Locate the cell with the specified text and output its [x, y] center coordinate. 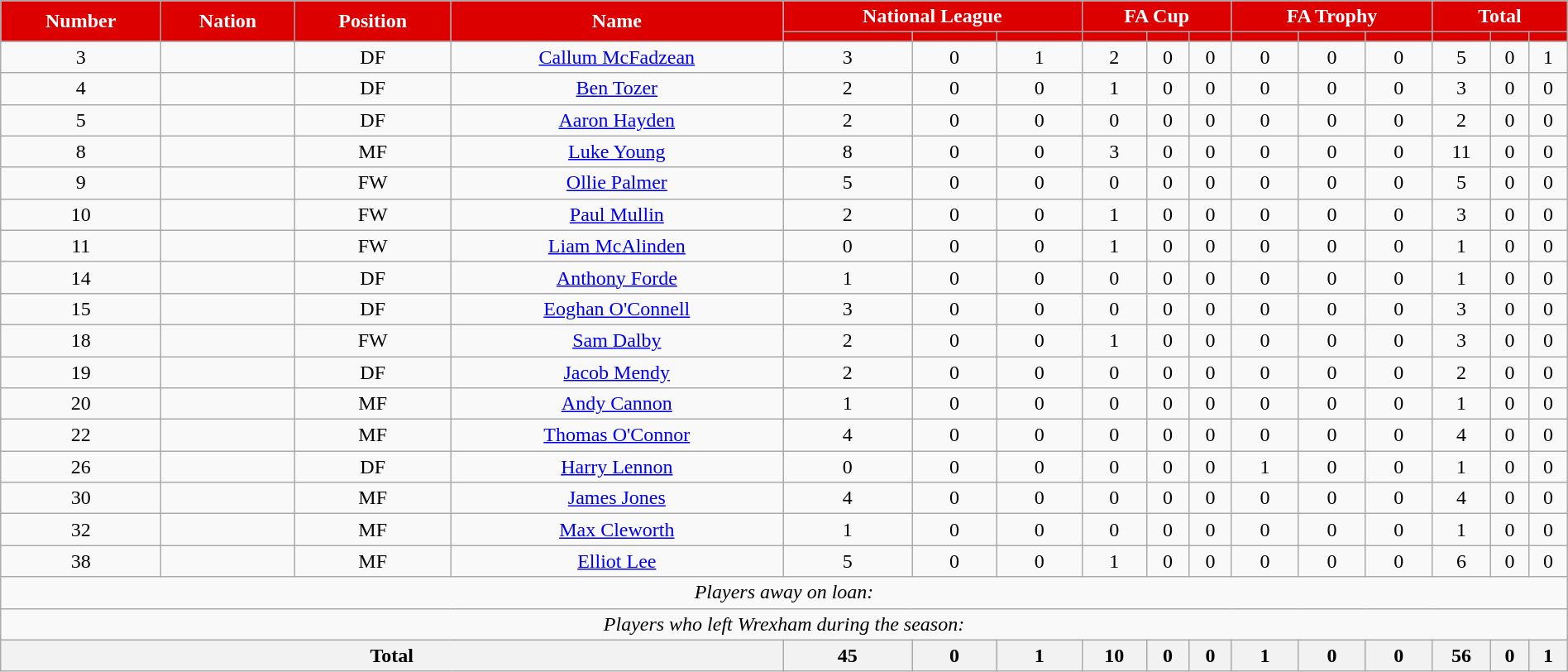
6 [1462, 561]
Aaron Hayden [617, 120]
Players away on loan: [784, 593]
15 [81, 309]
38 [81, 561]
14 [81, 277]
Position [372, 22]
Players who left Wrexham during the season: [784, 624]
45 [848, 655]
32 [81, 530]
Elliot Lee [617, 561]
20 [81, 404]
Callum McFadzean [617, 57]
Ollie Palmer [617, 183]
Number [81, 22]
National League [933, 17]
22 [81, 435]
Name [617, 22]
26 [81, 467]
James Jones [617, 498]
Jacob Mendy [617, 372]
Andy Cannon [617, 404]
Thomas O'Connor [617, 435]
Liam McAlinden [617, 246]
Nation [228, 22]
Ben Tozer [617, 89]
Luke Young [617, 151]
30 [81, 498]
FA Trophy [1331, 17]
9 [81, 183]
56 [1462, 655]
FA Cup [1156, 17]
19 [81, 372]
Paul Mullin [617, 214]
Max Cleworth [617, 530]
Eoghan O'Connell [617, 309]
Anthony Forde [617, 277]
Harry Lennon [617, 467]
Sam Dalby [617, 340]
18 [81, 340]
